Scan for the cell matching the given text and deliver its [X, Y] coordinate at center. 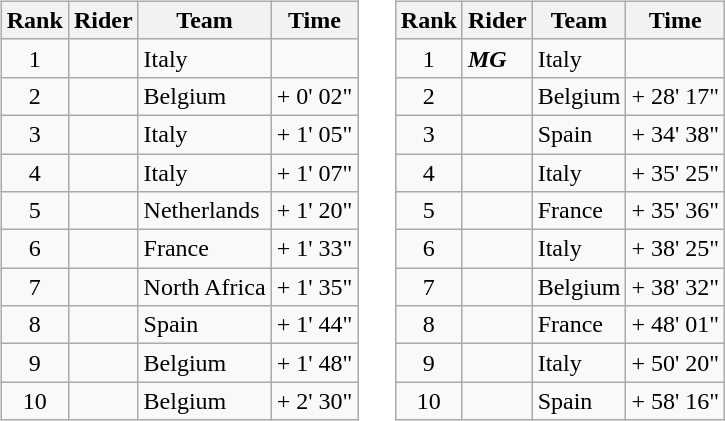
+ 0' 02" [314, 96]
+ 28' 17" [676, 96]
+ 50' 20" [676, 363]
+ 38' 32" [676, 287]
North Africa [204, 287]
+ 34' 38" [676, 134]
+ 2' 30" [314, 401]
+ 38' 25" [676, 249]
+ 35' 25" [676, 173]
+ 58' 16" [676, 401]
+ 35' 36" [676, 211]
+ 1' 33" [314, 249]
+ 1' 35" [314, 287]
+ 1' 44" [314, 325]
+ 1' 07" [314, 173]
+ 48' 01" [676, 325]
Netherlands [204, 211]
+ 1' 48" [314, 363]
MG [497, 58]
+ 1' 05" [314, 134]
+ 1' 20" [314, 211]
